Search for the cell housing the specified text and yield its (X, Y) center coordinate. 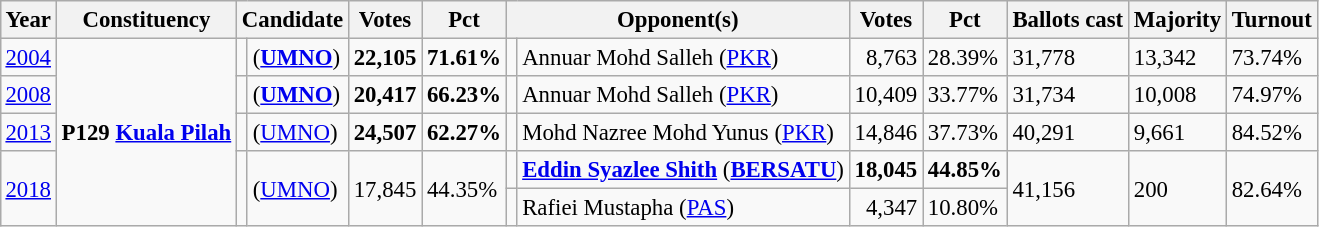
37.73% (964, 133)
2018 (28, 188)
10,008 (1177, 95)
17,845 (384, 188)
Eddin Syazlee Shith (BERSATU) (683, 170)
44.85% (964, 170)
14,846 (886, 133)
82.64% (1272, 188)
40,291 (1068, 133)
24,507 (384, 133)
18,045 (886, 170)
Mohd Nazree Mohd Yunus (PKR) (683, 133)
71.61% (464, 57)
2004 (28, 57)
4,347 (886, 208)
Candidate (293, 20)
9,661 (1177, 133)
2013 (28, 133)
13,342 (1177, 57)
84.52% (1272, 133)
44.35% (464, 188)
10,409 (886, 95)
20,417 (384, 95)
200 (1177, 188)
22,105 (384, 57)
66.23% (464, 95)
Opponent(s) (678, 20)
41,156 (1068, 188)
31,734 (1068, 95)
28.39% (964, 57)
8,763 (886, 57)
Turnout (1272, 20)
Majority (1177, 20)
33.77% (964, 95)
74.97% (1272, 95)
73.74% (1272, 57)
10.80% (964, 208)
P129 Kuala Pilah (146, 132)
2008 (28, 95)
Year (28, 20)
Ballots cast (1068, 20)
31,778 (1068, 57)
Constituency (146, 20)
62.27% (464, 133)
Rafiei Mustapha (PAS) (683, 208)
